Return (X, Y) of the center of cell containing provided text 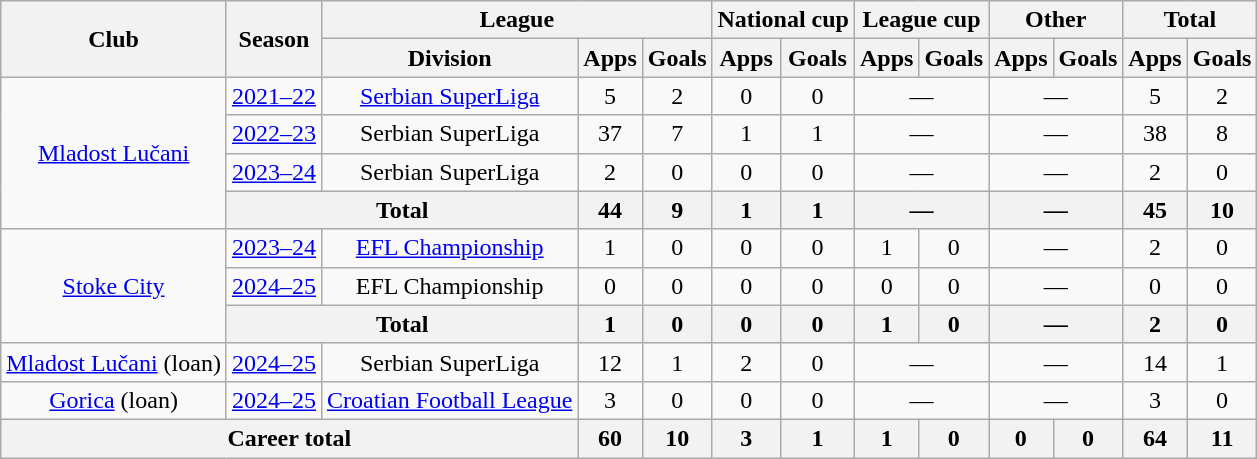
14 (1155, 362)
37 (610, 134)
2022–23 (274, 134)
60 (610, 438)
League (516, 20)
9 (677, 210)
Stoke City (114, 286)
Division (449, 58)
Croatian Football League (449, 400)
Mladost Lučani (114, 153)
38 (1155, 134)
National cup (783, 20)
Mladost Lučani (loan) (114, 362)
Gorica (loan) (114, 400)
44 (610, 210)
7 (677, 134)
8 (1222, 134)
Other (1056, 20)
12 (610, 362)
Club (114, 39)
League cup (921, 20)
45 (1155, 210)
2021–22 (274, 96)
Career total (290, 438)
64 (1155, 438)
Season (274, 39)
11 (1222, 438)
